Locate the cell with the specified text and output its (x, y) center coordinate. 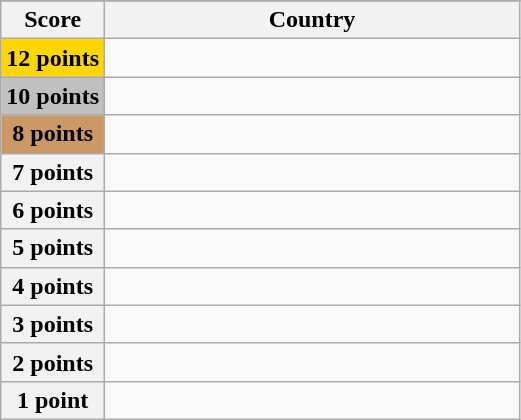
2 points (53, 362)
1 point (53, 400)
7 points (53, 172)
5 points (53, 248)
6 points (53, 210)
12 points (53, 58)
Score (53, 20)
4 points (53, 286)
8 points (53, 134)
10 points (53, 96)
Country (312, 20)
3 points (53, 324)
